Locate the cell with the specified text and output its [X, Y] center coordinate. 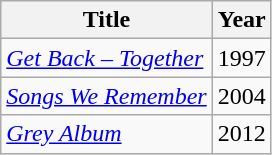
2004 [242, 96]
Title [106, 20]
2012 [242, 134]
Year [242, 20]
1997 [242, 58]
Get Back – Together [106, 58]
Songs We Remember [106, 96]
Grey Album [106, 134]
